Provide the (X, Y) coordinate of the cell's center where the given text is located.  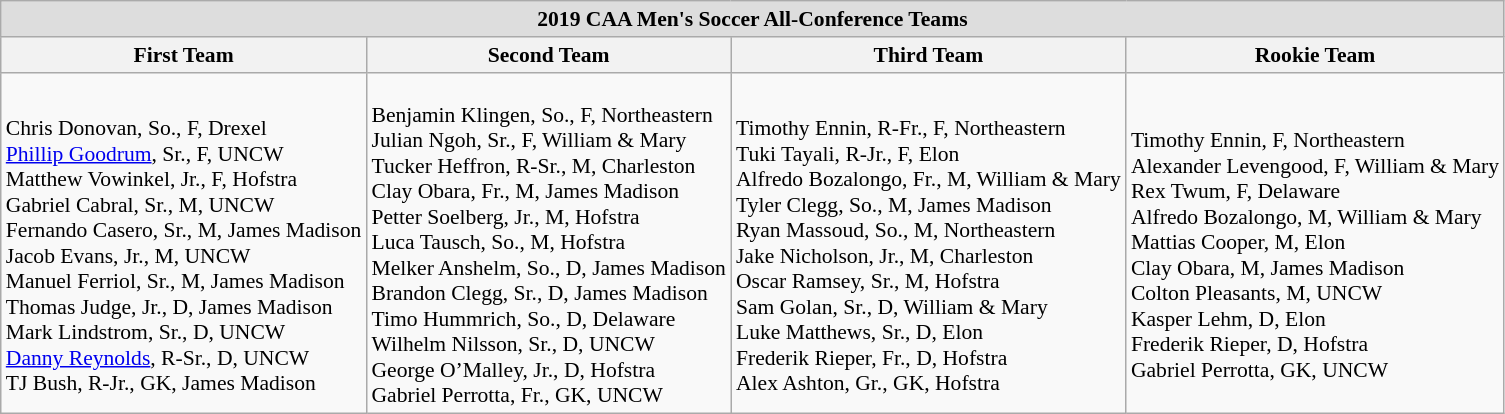
Rookie Team (1315, 55)
Second Team (548, 55)
Third Team (928, 55)
First Team (184, 55)
2019 CAA Men's Soccer All-Conference Teams (752, 19)
